Scan for the cell matching the given text and deliver its [X, Y] coordinate at center. 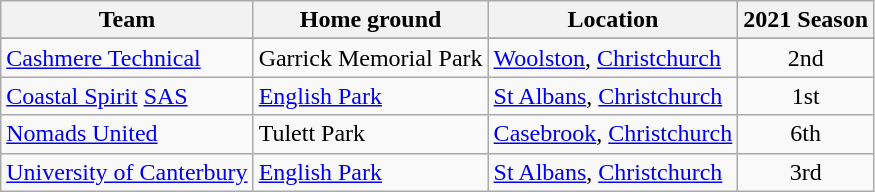
1st [806, 96]
University of Canterbury [127, 172]
2021 Season [806, 20]
Location [613, 20]
Woolston, Christchurch [613, 58]
3rd [806, 172]
Team [127, 20]
Cashmere Technical [127, 58]
6th [806, 134]
Garrick Memorial Park [370, 58]
Casebrook, Christchurch [613, 134]
Home ground [370, 20]
2nd [806, 58]
Coastal Spirit SAS [127, 96]
Tulett Park [370, 134]
Nomads United [127, 134]
